Output the (X, Y) coordinate of the center of the cell containing the given text.  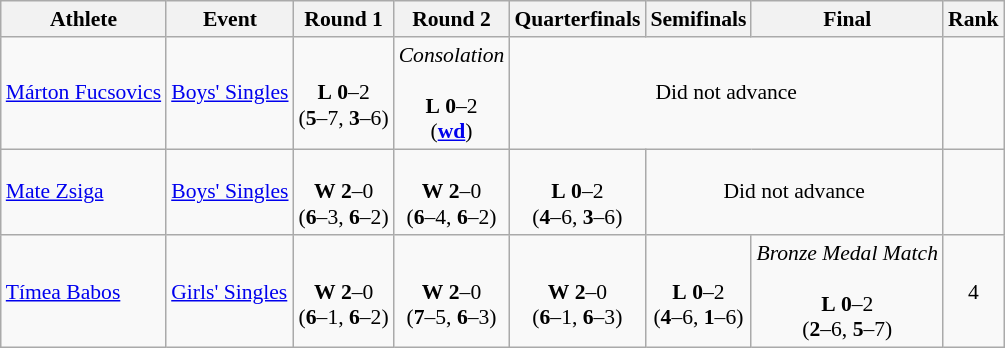
Event (230, 19)
W 2–0 (6–1, 6–3) (577, 292)
Semifinals (698, 19)
Márton Fucsovics (84, 93)
Bronze Medal MatchL 0–2 (2–6, 5–7) (847, 292)
Athlete (84, 19)
L 0–2 (4–6, 1–6) (698, 292)
W 2–0 (6–1, 6–2) (344, 292)
W 2–0 (7–5, 6–3) (452, 292)
Girls' Singles (230, 292)
Rank (974, 19)
Tímea Babos (84, 292)
Round 1 (344, 19)
W 2–0 (6–4, 6–2) (452, 192)
Quarterfinals (577, 19)
Mate Zsiga (84, 192)
W 2–0 (6–3, 6–2) (344, 192)
Final (847, 19)
L 0–2 (4–6, 3–6) (577, 192)
Round 2 (452, 19)
4 (974, 292)
ConsolationL 0–2 (wd) (452, 93)
L 0–2 (5–7, 3–6) (344, 93)
